Provide the [X, Y] coordinate of the cell's center where the given text is located.  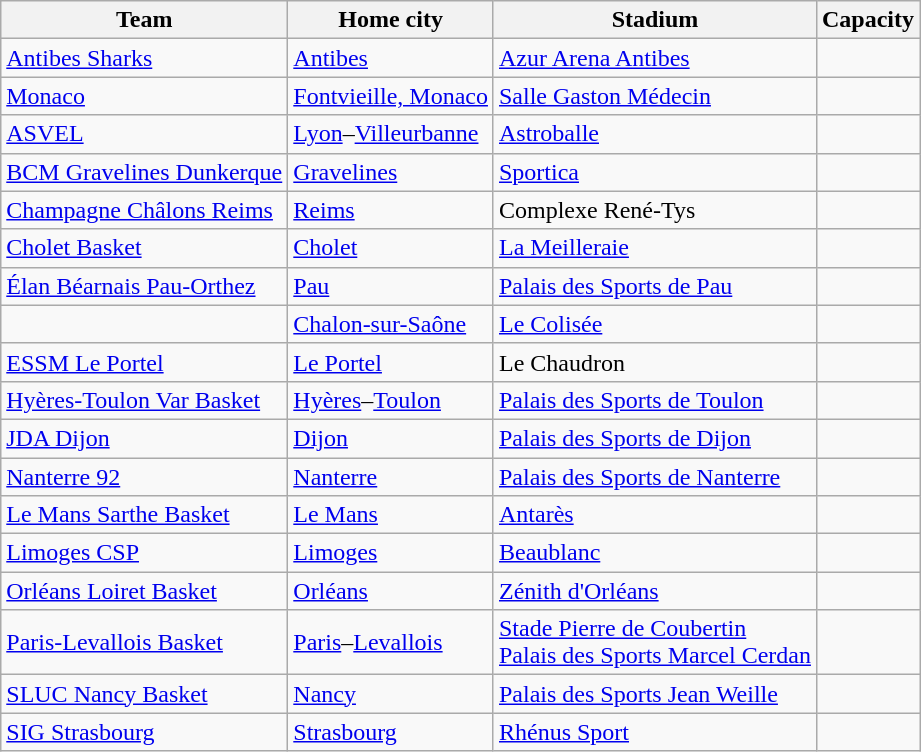
Limoges [391, 553]
Orléans Loiret Basket [144, 591]
Hyères–Toulon [391, 400]
Gravelines [391, 172]
Nanterre [391, 477]
Stade Pierre de Coubertin Palais des Sports Marcel Cerdan [654, 642]
Beaublanc [654, 553]
Lyon–Villeurbanne [391, 134]
Le Colisée [654, 324]
Orléans [391, 591]
Salle Gaston Médecin [654, 96]
Chalon-sur-Saône [391, 324]
Capacity [868, 20]
Hyères-Toulon Var Basket [144, 400]
Dijon [391, 438]
Le Mans Sarthe Basket [144, 515]
Palais des Sports de Dijon [654, 438]
Le Mans [391, 515]
Palais des Sports de Pau [654, 286]
Fontvieille, Monaco [391, 96]
La Meilleraie [654, 248]
Home city [391, 20]
Astroballe [654, 134]
Nanterre 92 [144, 477]
Limoges CSP [144, 553]
Palais des Sports de Toulon [654, 400]
Champagne Châlons Reims [144, 210]
Sportica [654, 172]
Stadium [654, 20]
Le Chaudron [654, 362]
Pau [391, 286]
Zénith d'Orléans [654, 591]
Strasbourg [391, 732]
Palais des Sports Jean Weille [654, 694]
Cholet [391, 248]
BCM Gravelines Dunkerque [144, 172]
Élan Béarnais Pau-Orthez [144, 286]
Palais des Sports de Nanterre [654, 477]
ESSM Le Portel [144, 362]
ASVEL [144, 134]
Team [144, 20]
Reims [391, 210]
Monaco [144, 96]
Rhénus Sport [654, 732]
SIG Strasbourg [144, 732]
Paris-Levallois Basket [144, 642]
Complexe René-Tys [654, 210]
Nancy [391, 694]
JDA Dijon [144, 438]
Antarès [654, 515]
Cholet Basket [144, 248]
Antibes [391, 58]
Azur Arena Antibes [654, 58]
SLUC Nancy Basket [144, 694]
Le Portel [391, 362]
Antibes Sharks [144, 58]
Paris–Levallois [391, 642]
